Locate the cell with the specified text and output its [x, y] center coordinate. 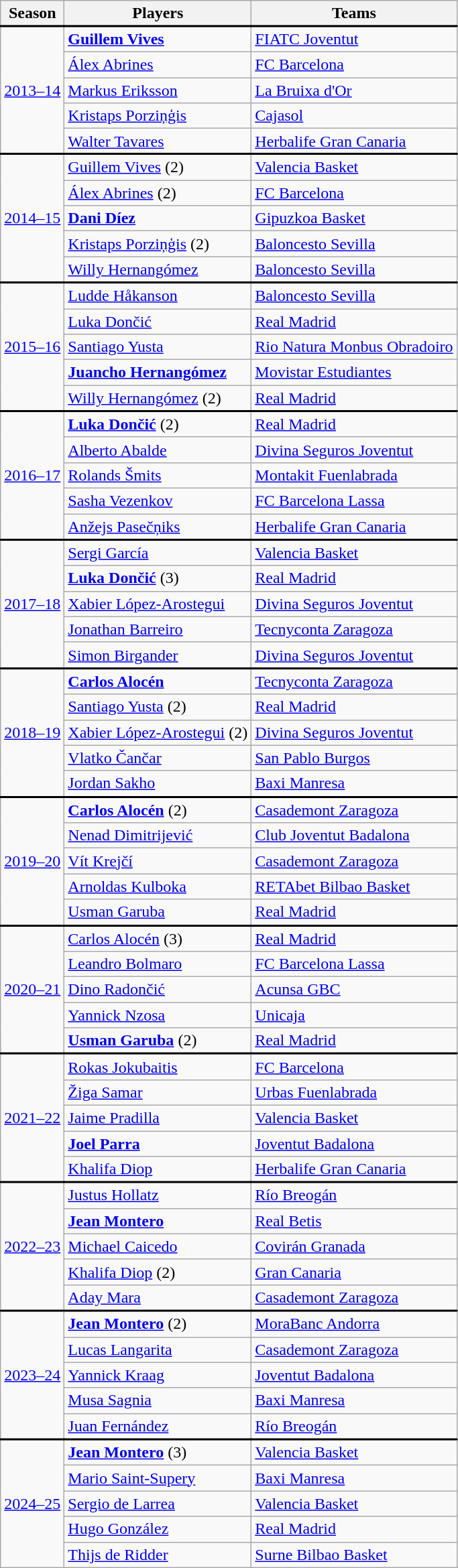
Luka Dončić (3) [158, 578]
Jaime Pradilla [158, 1118]
Guillem Vives [158, 39]
Xabier López-Arostegui [158, 604]
Aday Mara [158, 1297]
Leandro Bolmaro [158, 964]
Vlatko Čančar [158, 758]
Rio Natura Monbus Obradoiro [354, 347]
Jean Montero [158, 1221]
Xabier López-Arostegui (2) [158, 732]
Dino Radončić [158, 990]
Ludde Håkanson [158, 296]
Real Betis [354, 1221]
Sergio de Larrea [158, 1504]
Alberto Abalde [158, 450]
2022–23 [32, 1246]
FIATC Joventut [354, 39]
Covirán Granada [354, 1246]
Cajasol [354, 116]
Sasha Vezenkov [158, 501]
Juan Fernández [158, 1426]
Club Joventut Badalona [354, 836]
Carlos Alocén [158, 681]
Simon Birgander [158, 655]
Luka Dončić (2) [158, 425]
Montakit Fuenlabrada [354, 475]
2021–22 [32, 1118]
Nenad Dimitrijević [158, 836]
2013–14 [32, 90]
2020–21 [32, 990]
Urbas Fuenlabrada [354, 1092]
Santiago Yusta [158, 347]
Jean Montero (2) [158, 1324]
Jonathan Barreiro [158, 629]
Dani Díez [158, 218]
Santiago Yusta (2) [158, 707]
Mario Saint-Supery [158, 1478]
Walter Tavares [158, 141]
Players [158, 13]
Juancho Hernangómez [158, 373]
2016–17 [32, 476]
Kristaps Porziņģis (2) [158, 244]
2014–15 [32, 218]
Álex Abrines (2) [158, 193]
Michael Caicedo [158, 1246]
Yannick Nzosa [158, 1015]
Joel Parra [158, 1144]
RETAbet Bilbao Basket [354, 887]
Arnoldas Kulboka [158, 887]
Žiga Samar [158, 1092]
Usman Garuba [158, 913]
2017–18 [32, 604]
Justus Hollatz [158, 1195]
Luka Dončić [158, 321]
Unicaja [354, 1015]
Acunsa GBC [354, 990]
Teams [354, 13]
La Bruixa d'Or [354, 90]
2024–25 [32, 1504]
Hugo González [158, 1529]
2018–19 [32, 732]
Vít Krejčí [158, 861]
MoraBanc Andorra [354, 1324]
2019–20 [32, 861]
Gran Canaria [354, 1272]
Gipuzkoa Basket [354, 218]
Carlos Alocén (2) [158, 809]
Khalifa Diop (2) [158, 1272]
San Pablo Burgos [354, 758]
Lucas Langarita [158, 1350]
Musa Sagnia [158, 1400]
Movistar Estudiantes [354, 373]
Usman Garuba (2) [158, 1041]
Carlos Alocén (3) [158, 938]
Yannick Kraag [158, 1375]
Guillem Vives (2) [158, 168]
Sergi García [158, 552]
Jean Montero (3) [158, 1453]
Jordan Sakho [158, 784]
Rokas Jokubaitis [158, 1067]
Khalifa Diop [158, 1170]
Willy Hernangómez [158, 269]
Willy Hernangómez (2) [158, 398]
Season [32, 13]
Anžejs Pasečņiks [158, 527]
2015–16 [32, 347]
Rolands Šmits [158, 475]
Markus Eriksson [158, 90]
Álex Abrines [158, 65]
2023–24 [32, 1375]
Kristaps Porziņģis [158, 116]
Thijs de Ridder [158, 1555]
Surne Bilbao Basket [354, 1555]
